Capture the cell that displays the provided text and extract its (x, y) central coordinate. 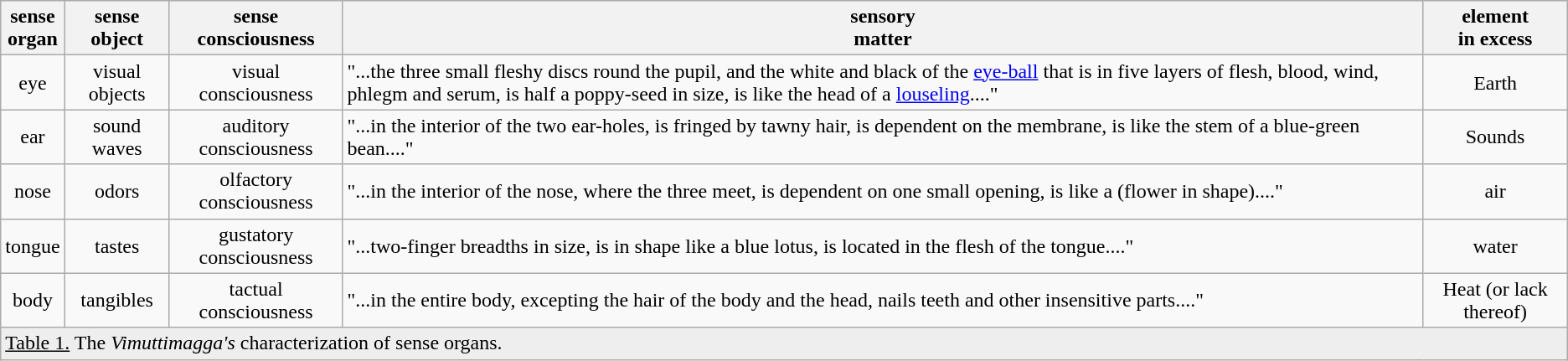
visual objects (117, 82)
tangibles (117, 300)
gustatory consciousness (256, 246)
senseconsciousness (256, 28)
"...in the interior of the two ear-holes, is fringed by tawny hair, is dependent on the membrane, is like the stem of a blue-green bean...." (883, 137)
ear (33, 137)
air (1495, 191)
Earth (1495, 82)
auditory consciousness (256, 137)
tactual consciousness (256, 300)
sound waves (117, 137)
senseobject (117, 28)
water (1495, 246)
senseorgan (33, 28)
olfactory consciousness (256, 191)
elementin excess (1495, 28)
sensorymatter (883, 28)
Sounds (1495, 137)
odors (117, 191)
nose (33, 191)
visual consciousness (256, 82)
"...two-finger breadths in size, is in shape like a blue lotus, is located in the flesh of the tongue...." (883, 246)
tastes (117, 246)
body (33, 300)
Table 1. The Vimuttimagga's characterization of sense organs. (784, 343)
"...in the interior of the nose, where the three meet, is dependent on one small opening, is like a (flower in shape)...." (883, 191)
tongue (33, 246)
"...in the entire body, excepting the hair of the body and the head, nails teeth and other insensitive parts...." (883, 300)
eye (33, 82)
Heat (or lack thereof) (1495, 300)
